Scan for the cell matching the given text and deliver its [X, Y] coordinate at center. 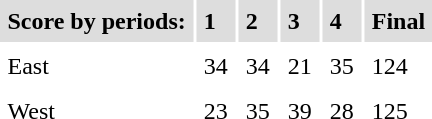
3 [300, 21]
1 [216, 21]
124 [398, 66]
21 [300, 66]
East [96, 66]
2 [258, 21]
4 [342, 21]
Score by periods: [96, 21]
35 [342, 66]
Final [398, 21]
